Output the [X, Y] coordinate of the center of the cell containing the given text.  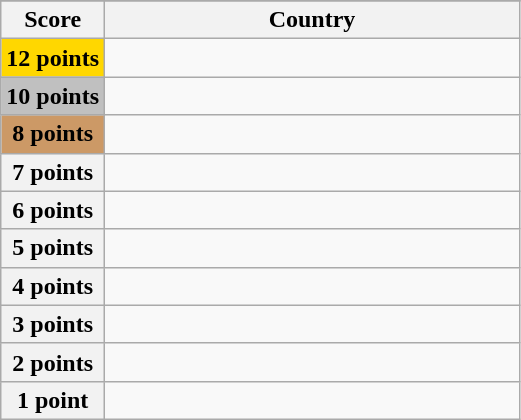
12 points [53, 58]
4 points [53, 286]
3 points [53, 324]
8 points [53, 134]
5 points [53, 248]
Country [312, 20]
6 points [53, 210]
Score [53, 20]
1 point [53, 400]
2 points [53, 362]
7 points [53, 172]
10 points [53, 96]
